Return the (X, Y) coordinate for the center point of the cell that contains the specified text.  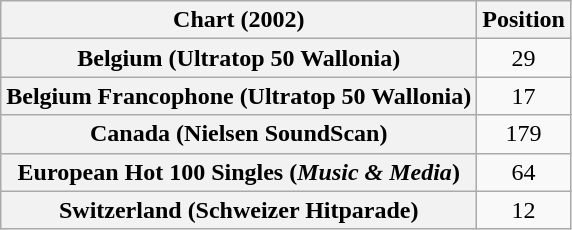
Belgium (Ultratop 50 Wallonia) (239, 58)
179 (524, 134)
17 (524, 96)
Canada (Nielsen SoundScan) (239, 134)
Chart (2002) (239, 20)
29 (524, 58)
Switzerland (Schweizer Hitparade) (239, 210)
Position (524, 20)
European Hot 100 Singles (Music & Media) (239, 172)
12 (524, 210)
Belgium Francophone (Ultratop 50 Wallonia) (239, 96)
64 (524, 172)
